Scan for the cell matching the given text and deliver its (X, Y) coordinate at center. 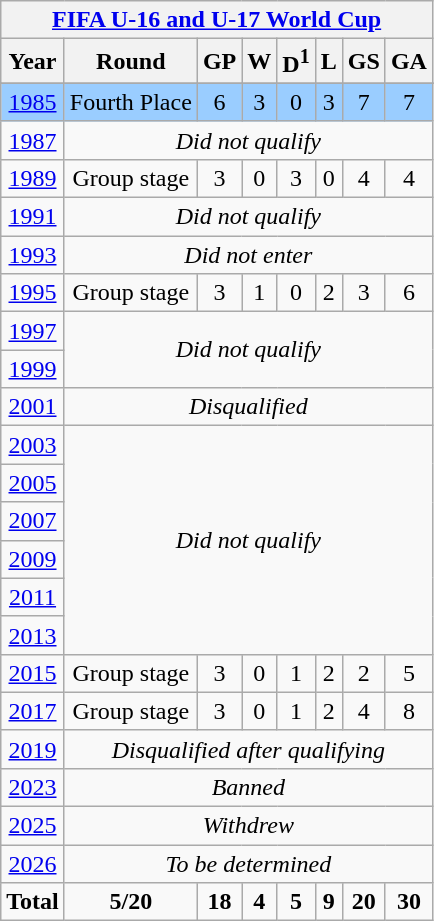
GP (219, 62)
Fourth Place (130, 102)
1985 (33, 102)
9 (328, 902)
20 (364, 902)
GS (364, 62)
18 (219, 902)
1997 (33, 331)
1995 (33, 293)
8 (408, 711)
30 (408, 902)
2019 (33, 749)
Total (33, 902)
2007 (33, 521)
1987 (33, 140)
Disqualified after qualifying (248, 749)
1993 (33, 255)
Did not enter (248, 255)
2026 (33, 864)
L (328, 62)
2001 (33, 407)
To be determined (248, 864)
1991 (33, 217)
2005 (33, 483)
2011 (33, 597)
W (260, 62)
2003 (33, 445)
Withdrew (248, 826)
D1 (296, 62)
Year (33, 62)
2009 (33, 559)
5/20 (130, 902)
Disqualified (248, 407)
Round (130, 62)
2017 (33, 711)
2025 (33, 826)
2013 (33, 635)
GA (408, 62)
1989 (33, 178)
Banned (248, 787)
2015 (33, 673)
1999 (33, 369)
FIFA U-16 and U-17 World Cup (217, 20)
2023 (33, 787)
